Extract the [X, Y] coordinate from the center of the cell holding the provided text.  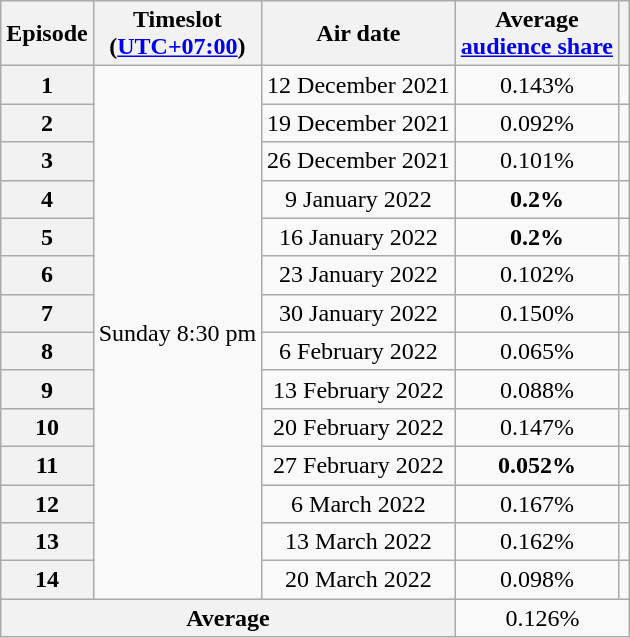
14 [47, 580]
0.143% [536, 85]
1 [47, 85]
26 December 2021 [359, 161]
5 [47, 237]
0.088% [536, 389]
20 March 2022 [359, 580]
0.092% [536, 123]
Averageaudience share [536, 34]
0.126% [542, 618]
0.167% [536, 503]
16 January 2022 [359, 237]
Air date [359, 34]
0.102% [536, 275]
9 January 2022 [359, 199]
0.162% [536, 542]
Sunday 8:30 pm [177, 332]
0.147% [536, 427]
12 December 2021 [359, 85]
9 [47, 389]
20 February 2022 [359, 427]
6 [47, 275]
3 [47, 161]
13 March 2022 [359, 542]
7 [47, 313]
4 [47, 199]
30 January 2022 [359, 313]
11 [47, 465]
6 February 2022 [359, 351]
10 [47, 427]
0.052% [536, 465]
13 February 2022 [359, 389]
Episode [47, 34]
23 January 2022 [359, 275]
0.150% [536, 313]
Timeslot(UTC+07:00) [177, 34]
0.101% [536, 161]
0.098% [536, 580]
2 [47, 123]
8 [47, 351]
Average [228, 618]
19 December 2021 [359, 123]
0.065% [536, 351]
27 February 2022 [359, 465]
12 [47, 503]
13 [47, 542]
6 March 2022 [359, 503]
